Detect which cell encompasses the target text, then output its (x, y) center coordinate. 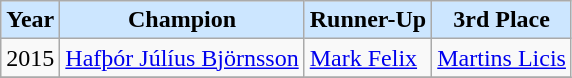
Martins Licis (502, 58)
3rd Place (502, 20)
Champion (182, 20)
2015 (30, 58)
Mark Felix (368, 58)
Hafþór Júlíus Björnsson (182, 58)
Year (30, 20)
Runner-Up (368, 20)
